Capture the cell that displays the provided text and extract its [X, Y] central coordinate. 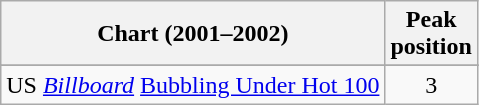
3 [431, 85]
Chart (2001–2002) [193, 34]
US Billboard Bubbling Under Hot 100 [193, 85]
Peakposition [431, 34]
